Identify which cell holds the provided text, then report its (x, y) central coordinate. 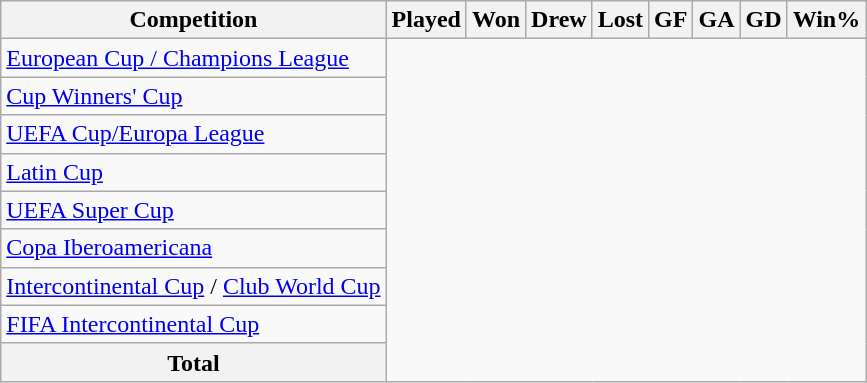
Win% (826, 20)
GF (671, 20)
Intercontinental Cup / Club World Cup (194, 286)
GD (764, 20)
European Cup / Champions League (194, 58)
GA (716, 20)
Cup Winners' Cup (194, 96)
UEFA Super Cup (194, 210)
Total (194, 362)
Latin Cup (194, 172)
Competition (194, 20)
Drew (560, 20)
Copa Iberoamericana (194, 248)
FIFA Intercontinental Cup (194, 324)
Lost (620, 20)
Won (496, 20)
Played (426, 20)
UEFA Cup/Europa League (194, 134)
